Pinpoint the cell where the given text exists, returning its (X, Y) midpoint coordinate. 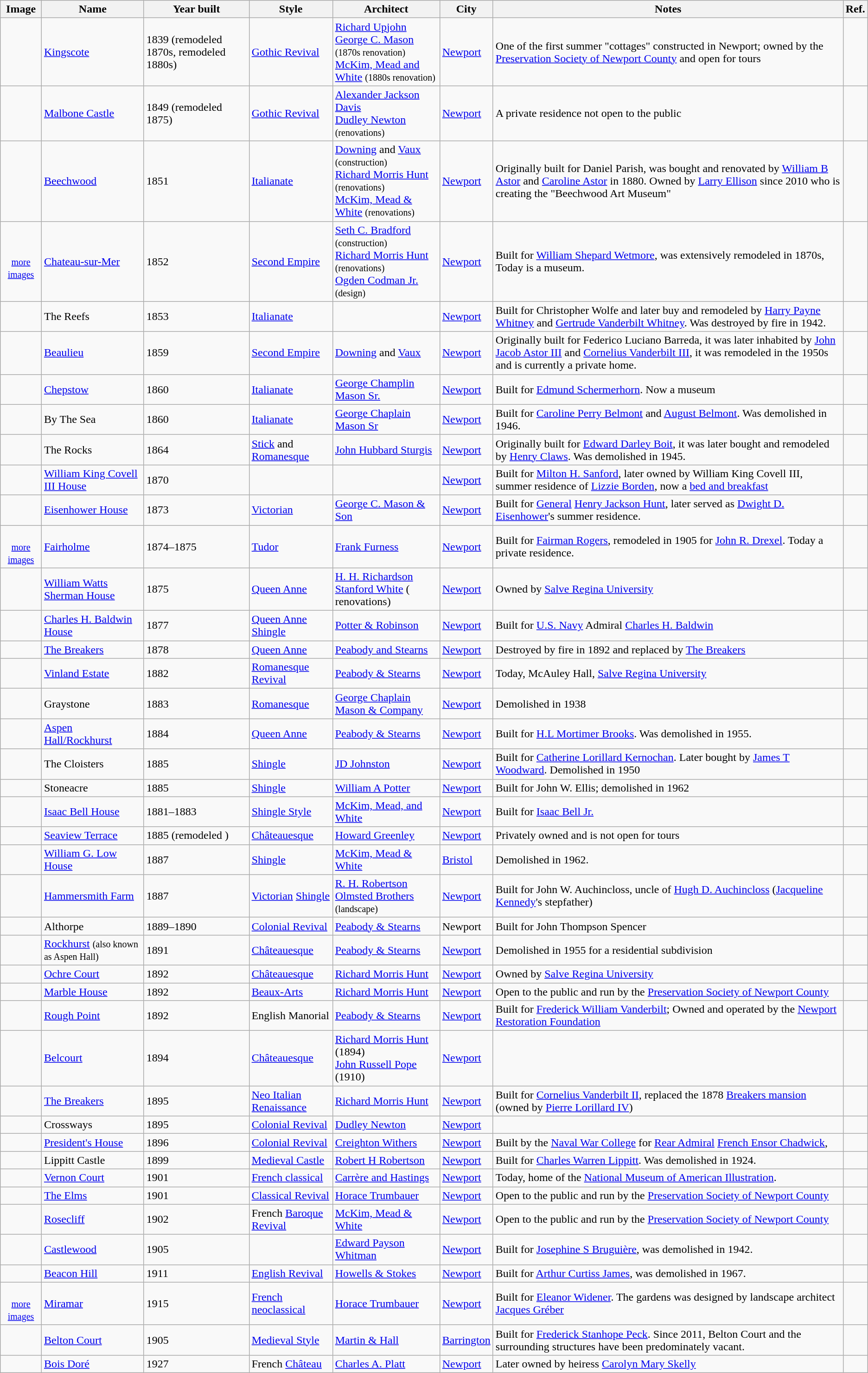
1864 (197, 450)
Victorian Shingle (291, 896)
1927 (197, 1364)
Built for U.S. Navy Admiral Charles H. Baldwin (668, 626)
Built for Eleanor Widener. The gardens was designed by landscape architect Jacques Gréber (668, 1303)
Notes (668, 9)
Image (21, 9)
1911 (197, 1273)
Graystone (93, 704)
Bristol (466, 860)
Barrington (466, 1340)
JD Johnston (386, 764)
Creighton Withers (386, 1143)
1859 (197, 353)
William Watts Sherman House (93, 589)
1853 (197, 316)
1852 (197, 262)
Carrère and Hastings (386, 1178)
Shingle Style (291, 811)
Bois Doré (93, 1364)
Victorian (291, 510)
George Champlin Mason Sr. (386, 390)
1894 (197, 1058)
President's House (93, 1143)
Romanesque (291, 704)
Built for Edmund Schermerhorn. Now a museum (668, 390)
Beaux-Arts (291, 992)
By The Sea (93, 419)
1902 (197, 1220)
Built for Catherine Lorillard Kernochan. Later bought by James T Woodward. Demolished in 1950 (668, 764)
Built for John W. Auchincloss, uncle of Hugh D. Auchincloss (Jacqueline Kennedy's stepfather) (668, 896)
Today, home of the National Museum of American Illustration. (668, 1178)
1883 (197, 704)
Built for H.L Mortimer Brooks. Was demolished in 1955. (668, 734)
Malbone Castle (93, 113)
Name (93, 9)
Richard UpjohnGeorge C. Mason (1870s renovation)McKim, Mead and White (1880s renovation) (386, 52)
Rockhurst (also known as Aspen Hall) (93, 950)
Neo Italian Renaissance (291, 1101)
City (466, 9)
R. H. RobertsonOlmsted Brothers (landscape) (386, 896)
1891 (197, 950)
Demolished in 1938 (668, 704)
George Chaplain Mason & Company (386, 704)
Stick and Romanesque (291, 450)
1878 (197, 650)
Edward Payson Whitman (386, 1249)
Built for Fairman Rogers, remodeled in 1905 for John R. Drexel. Today a private residence. (668, 546)
Dudley Newton (386, 1125)
Ref. (855, 9)
1882 (197, 673)
Downing and Vaux (386, 353)
Lippitt Castle (93, 1160)
Architect (386, 9)
Built for Arthur Curtiss James, was demolished in 1967. (668, 1273)
Castlewood (93, 1249)
Demolished in 1955 for a residential subdivision (668, 950)
Built for Josephine S Bruguière, was demolished in 1942. (668, 1249)
Althorpe (93, 926)
George Chaplain Mason Sr (386, 419)
Fairholme (93, 546)
1885 (remodeled ) (197, 836)
Beechwood (93, 181)
Classical Revival (291, 1195)
Built for Charles Warren Lippitt. Was demolished in 1924. (668, 1160)
Seaview Terrace (93, 836)
Originally built for Edward Darley Boit, it was later bought and remodeled by Henry Claws. Was demolished in 1945. (668, 450)
One of the first summer "cottages" constructed in Newport; owned by the Preservation Society of Newport County and open for tours (668, 52)
Today, McAuley Hall, Salve Regina University (668, 673)
The Rocks (93, 450)
Peabody and Stearns (386, 650)
Destroyed by fire in 1892 and replaced by The Breakers (668, 650)
William G. Low House (93, 860)
Built for Frederick Stanhope Peck. Since 2011, Belton Court and the surrounding structures have been predominately vacant. (668, 1340)
Beaulieu (93, 353)
Kingscote (93, 52)
Year built (197, 9)
Built for William Shepard Wetmore, was extensively remodeled in 1870s, Today is a museum. (668, 262)
Martin & Hall (386, 1340)
Medieval Style (291, 1340)
Hammersmith Farm (93, 896)
Medieval Castle (291, 1160)
Built for John Thompson Spencer (668, 926)
Miramar (93, 1303)
1881–1883 (197, 811)
Isaac Bell House (93, 811)
1873 (197, 510)
Belcourt (93, 1058)
Downing and Vaux (construction)Richard Morris Hunt (renovations)McKim, Mead & White (renovations) (386, 181)
Vinland Estate (93, 673)
William A Potter (386, 788)
Built for John W. Ellis; demolished in 1962 (668, 788)
The Cloisters (93, 764)
French Baroque Revival (291, 1220)
Privately owned and is not open for tours (668, 836)
Built for Frederick William Vanderbilt; Owned and operated by the Newport Restoration Foundation (668, 1015)
English Revival (291, 1273)
George C. Mason & Son (386, 510)
1874–1875 (197, 546)
Beacon Hill (93, 1273)
Vernon Court (93, 1178)
1851 (197, 181)
Charles H. Baldwin House (93, 626)
1915 (197, 1303)
English Manorial (291, 1015)
Style (291, 9)
Queen Anne Shingle (291, 626)
Built for Christopher Wolfe and later buy and remodeled by Harry Payne Whitney and Gertrude Vanderbilt Whitney. Was destroyed by fire in 1942. (668, 316)
Tudor (291, 546)
1889–1890 (197, 926)
William King Covell III House (93, 479)
Marble House (93, 992)
Richard Morris Hunt (1894)John Russell Pope (1910) (386, 1058)
1870 (197, 479)
John Hubbard Sturgis (386, 450)
Later owned by heiress Carolyn Mary Skelly (668, 1364)
H. H. RichardsonStanford White ( renovations) (386, 589)
Romanesque Revival (291, 673)
Crossways (93, 1125)
1896 (197, 1143)
Howells & Stokes (386, 1273)
Frank Furness (386, 546)
Built for Cornelius Vanderbilt II, replaced the 1878 Breakers mansion (owned by Pierre Lorillard IV) (668, 1101)
Seth C. Bradford (construction)Richard Morris Hunt (renovations)Ogden Codman Jr. (design) (386, 262)
Chateau-sur-Mer (93, 262)
Robert H Robertson (386, 1160)
1839 (remodeled 1870s, remodeled 1880s) (197, 52)
Charles A. Platt (386, 1364)
The Reefs (93, 316)
Ochre Court (93, 974)
French Château (291, 1364)
1884 (197, 734)
Built by the Naval War College for Rear Admiral French Ensor Chadwick, (668, 1143)
1849 (remodeled 1875) (197, 113)
French neoclassical (291, 1303)
Potter & Robinson (386, 626)
Howard Greenley (386, 836)
Alexander Jackson DavisDudley Newton (renovations) (386, 113)
McKim, Mead, and White (386, 811)
Stoneacre (93, 788)
1877 (197, 626)
The Elms (93, 1195)
Aspen Hall/Rockhurst (93, 734)
Built for Caroline Perry Belmont and August Belmont. Was demolished in 1946. (668, 419)
Built for Milton H. Sanford, later owned by William King Covell III, summer residence of Lizzie Borden, now a bed and breakfast (668, 479)
French classical (291, 1178)
Built for Isaac Bell Jr. (668, 811)
A private residence not open to the public (668, 113)
Built for General Henry Jackson Hunt, later served as Dwight D. Eisenhower's summer residence. (668, 510)
1875 (197, 589)
1899 (197, 1160)
Demolished in 1962. (668, 860)
Rough Point (93, 1015)
Eisenhower House (93, 510)
Chepstow (93, 390)
Rosecliff (93, 1220)
Belton Court (93, 1340)
